Locate the cell with the specified text and output its (X, Y) center coordinate. 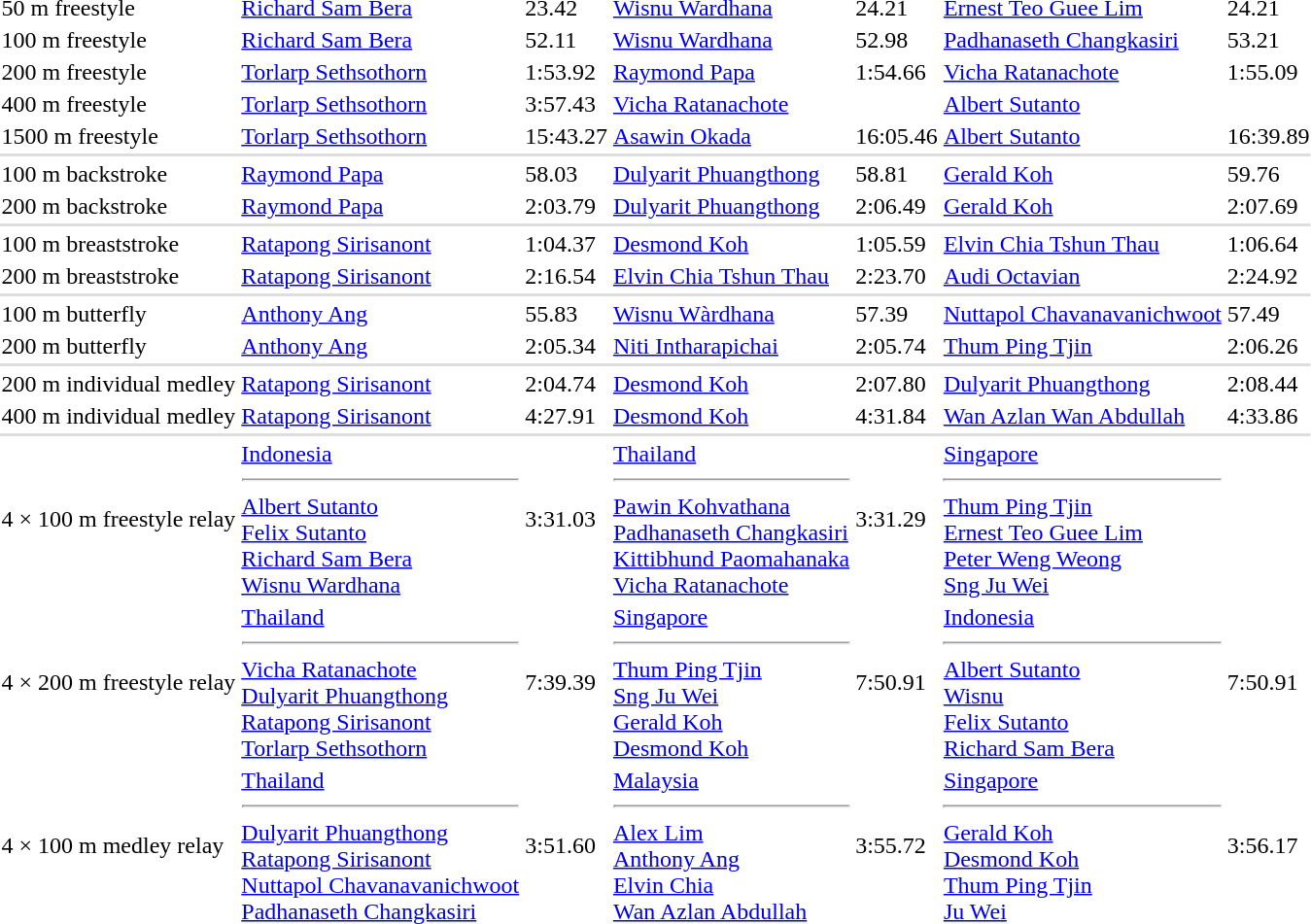
2:05.34 (567, 346)
Richard Sam Bera (381, 40)
2:05.74 (897, 346)
100 m butterfly (119, 314)
52.11 (567, 40)
57.49 (1268, 314)
200 m freestyle (119, 72)
4:31.84 (897, 416)
1:55.09 (1268, 72)
3:57.43 (567, 104)
Wan Azlan Wan Abdullah (1083, 416)
Singapore Thum Ping TjinErnest Teo Guee LimPeter Weng WeongSng Ju Wei (1083, 519)
7:39.39 (567, 682)
Wisnu Wàrdhana (731, 314)
2:03.79 (567, 206)
Thum Ping Tjin (1083, 346)
100 m freestyle (119, 40)
Thailand Vicha RatanachoteDulyarit PhuangthongRatapong SirisanontTorlarp Sethsothorn (381, 682)
200 m backstroke (119, 206)
Thailand Pawin KohvathanaPadhanaseth ChangkasiriKittibhund PaomahanakaVicha Ratanachote (731, 519)
57.39 (897, 314)
1:04.37 (567, 244)
Padhanaseth Changkasiri (1083, 40)
53.21 (1268, 40)
16:05.46 (897, 136)
52.98 (897, 40)
2:04.74 (567, 384)
2:23.70 (897, 276)
4:27.91 (567, 416)
4:33.86 (1268, 416)
1500 m freestyle (119, 136)
2:07.80 (897, 384)
3:31.03 (567, 519)
2:24.92 (1268, 276)
100 m breaststroke (119, 244)
59.76 (1268, 174)
16:39.89 (1268, 136)
Indonesia Albert SutantoWisnuFelix SutantoRichard Sam Bera (1083, 682)
2:06.26 (1268, 346)
1:54.66 (897, 72)
2:08.44 (1268, 384)
Niti Intharapichai (731, 346)
100 m backstroke (119, 174)
4 × 200 m freestyle relay (119, 682)
15:43.27 (567, 136)
2:07.69 (1268, 206)
Audi Octavian (1083, 276)
200 m breaststroke (119, 276)
400 m freestyle (119, 104)
58.03 (567, 174)
58.81 (897, 174)
Indonesia Albert SutantoFelix SutantoRichard Sam BeraWisnu Wardhana (381, 519)
2:06.49 (897, 206)
200 m butterfly (119, 346)
1:06.64 (1268, 244)
2:16.54 (567, 276)
Asawin Okada (731, 136)
400 m individual medley (119, 416)
Singapore Thum Ping TjinSng Ju WeiGerald KohDesmond Koh (731, 682)
200 m individual medley (119, 384)
4 × 100 m freestyle relay (119, 519)
Nuttapol Chavanavanichwoot (1083, 314)
55.83 (567, 314)
3:31.29 (897, 519)
1:05.59 (897, 244)
1:53.92 (567, 72)
Wisnu Wardhana (731, 40)
